Return the (X, Y) coordinate for the center point of the cell that contains the specified text.  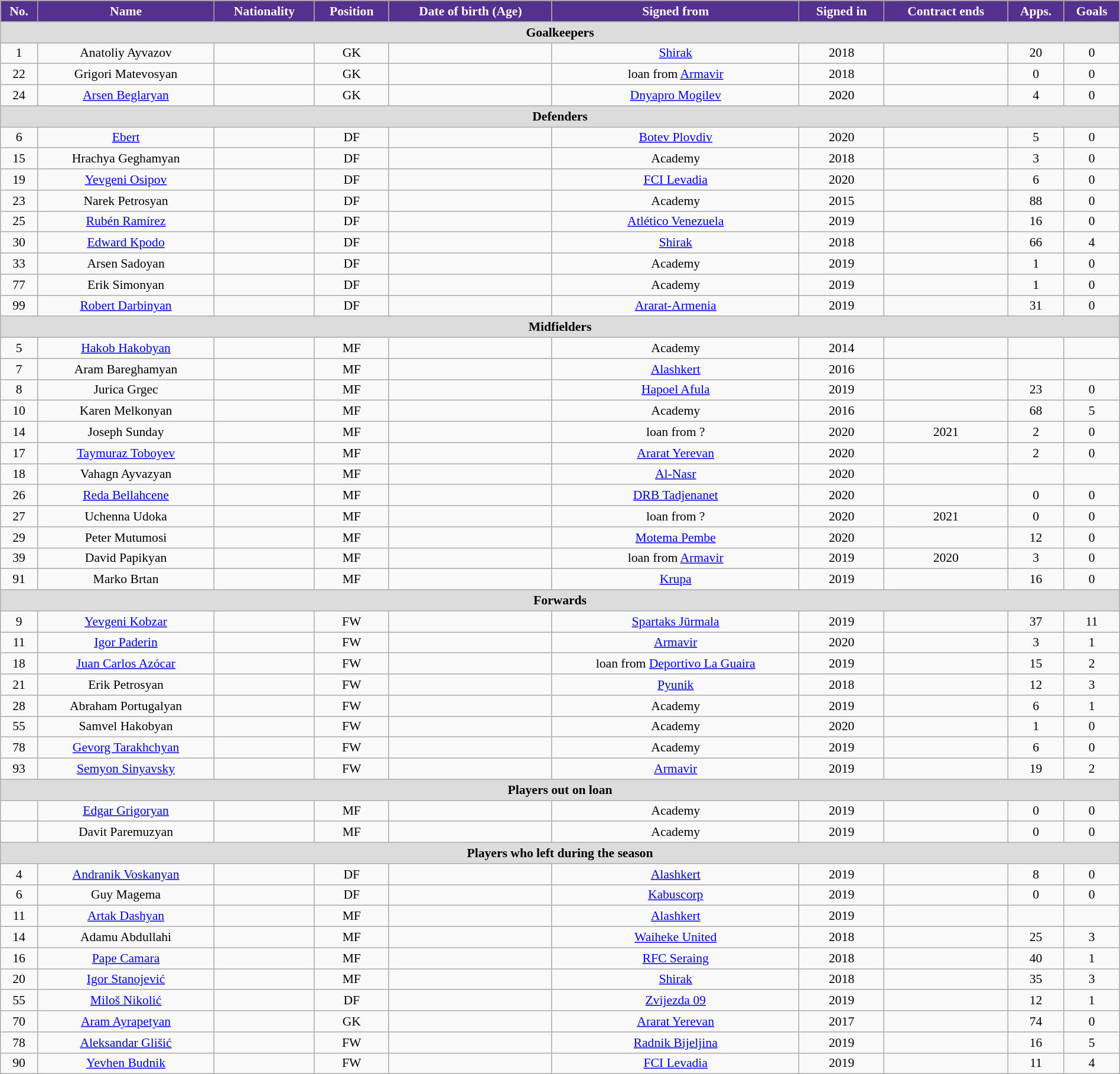
Signed in (841, 11)
Igor Stanojević (125, 979)
Aleksandar Glišić (125, 1043)
66 (1036, 243)
Hapoel Afula (676, 390)
40 (1036, 958)
9 (19, 621)
Marko Brtan (125, 580)
2014 (841, 348)
Taymuraz Toboyev (125, 453)
Players out on loan (560, 790)
88 (1036, 201)
Motema Pembe (676, 538)
Rubén Ramírez (125, 222)
39 (19, 558)
Hrachya Geghamyan (125, 159)
2015 (841, 201)
Contract ends (946, 11)
Edward Kpodo (125, 243)
Pyunik (676, 685)
Igor Paderin (125, 643)
Grigori Matevosyan (125, 74)
David Papikyan (125, 558)
Samvel Hakobyan (125, 727)
loan from Deportivo La Guaira (676, 664)
33 (19, 264)
Date of birth (Age) (470, 11)
Semyon Sinyavsky (125, 769)
Zvijezda 09 (676, 1001)
68 (1036, 411)
Ararat-Armenia (676, 306)
RFC Seraing (676, 958)
Al-Nasr (676, 474)
Edgar Grigoryan (125, 811)
93 (19, 769)
Reda Bellahcene (125, 496)
70 (19, 1021)
Hakob Hakobyan (125, 348)
Apps. (1036, 11)
Players who left during the season (560, 853)
28 (19, 706)
Erik Petrosyan (125, 685)
Aram Ayrapetyan (125, 1021)
Waiheke United (676, 938)
27 (19, 516)
21 (19, 685)
Radnik Bijeljina (676, 1043)
Pape Camara (125, 958)
Andranik Voskanyan (125, 874)
Adamu Abdullahi (125, 938)
24 (19, 96)
Name (125, 11)
30 (19, 243)
Erik Simonyan (125, 285)
31 (1036, 306)
10 (19, 411)
No. (19, 11)
Davit Paremuzyan (125, 832)
Botev Plovdiv (676, 138)
Goalkeepers (560, 32)
Juan Carlos Azócar (125, 664)
Atlético Venezuela (676, 222)
17 (19, 453)
91 (19, 580)
Arsen Beglaryan (125, 96)
Signed from (676, 11)
26 (19, 496)
29 (19, 538)
Abraham Portugalyan (125, 706)
Joseph Sunday (125, 432)
Yevgeni Kobzar (125, 621)
Ebert (125, 138)
35 (1036, 979)
Gevorg Tarakhchyan (125, 748)
77 (19, 285)
90 (19, 1063)
Spartaks Jūrmala (676, 621)
7 (19, 369)
Anatoliy Ayvazov (125, 53)
Yevhen Budnik (125, 1063)
Vahagn Ayvazyan (125, 474)
Forwards (560, 601)
Robert Darbinyan (125, 306)
Guy Magema (125, 895)
Goals (1092, 11)
Miloš Nikolić (125, 1001)
Arsen Sadoyan (125, 264)
Krupa (676, 580)
DRB Tadjenanet (676, 496)
Uchenna Udoka (125, 516)
Kabuscorp (676, 895)
Peter Mutumosi (125, 538)
74 (1036, 1021)
Yevgeni Osipov (125, 180)
Artak Dashyan (125, 916)
Aram Bareghamyan (125, 369)
Narek Petrosyan (125, 201)
22 (19, 74)
37 (1036, 621)
99 (19, 306)
2017 (841, 1021)
Dnyapro Mogilev (676, 96)
Defenders (560, 116)
Karen Melkonyan (125, 411)
Position (351, 11)
Nationality (265, 11)
Jurica Grgec (125, 390)
Midfielders (560, 327)
